Pinpoint the cell where the given text exists, returning its (x, y) midpoint coordinate. 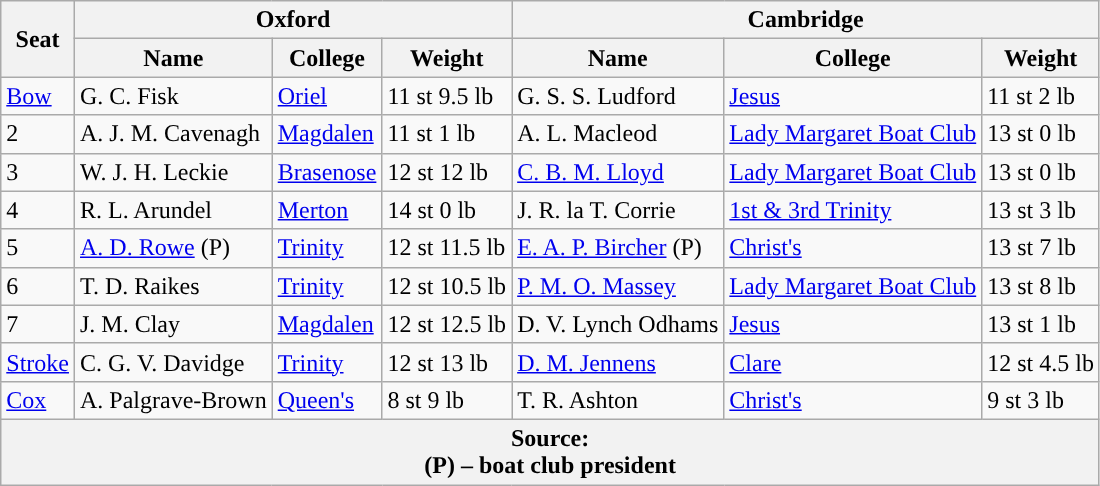
D. M. Jennens (618, 362)
C. G. V. Davidge (173, 362)
T. D. Raikes (173, 286)
9 st 3 lb (1041, 400)
Source:(P) – boat club president (550, 452)
Clare (853, 362)
E. A. P. Bircher (P) (618, 248)
Oxford (292, 20)
Seat (38, 39)
12 st 12 lb (447, 172)
8 st 9 lb (447, 400)
2 (38, 134)
Cambridge (806, 20)
1st & 3rd Trinity (853, 210)
J. M. Clay (173, 324)
12 st 11.5 lb (447, 248)
P. M. O. Massey (618, 286)
A. J. M. Cavenagh (173, 134)
T. R. Ashton (618, 400)
6 (38, 286)
Cox (38, 400)
13 st 3 lb (1041, 210)
12 st 4.5 lb (1041, 362)
4 (38, 210)
12 st 10.5 lb (447, 286)
5 (38, 248)
G. S. S. Ludford (618, 96)
3 (38, 172)
11 st 9.5 lb (447, 96)
14 st 0 lb (447, 210)
Merton (327, 210)
Brasenose (327, 172)
Stroke (38, 362)
A. L. Macleod (618, 134)
11 st 1 lb (447, 134)
13 st 7 lb (1041, 248)
7 (38, 324)
C. B. M. Lloyd (618, 172)
12 st 12.5 lb (447, 324)
Oriel (327, 96)
12 st 13 lb (447, 362)
11 st 2 lb (1041, 96)
Queen's (327, 400)
13 st 8 lb (1041, 286)
A. Palgrave-Brown (173, 400)
W. J. H. Leckie (173, 172)
A. D. Rowe (P) (173, 248)
R. L. Arundel (173, 210)
Bow (38, 96)
13 st 1 lb (1041, 324)
D. V. Lynch Odhams (618, 324)
G. C. Fisk (173, 96)
J. R. la T. Corrie (618, 210)
